From the cell containing the given text, extract its center point as (x, y) coordinate. 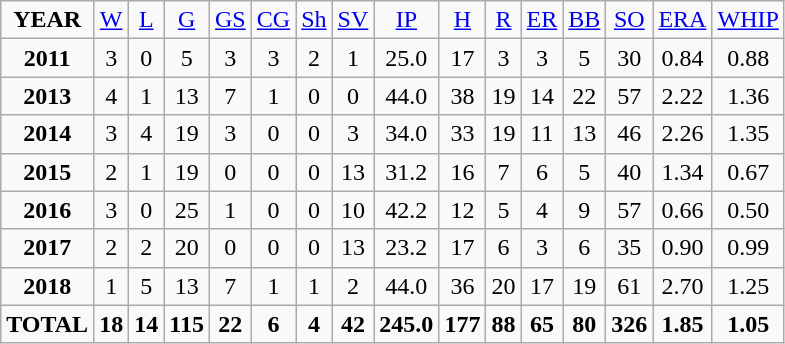
88 (504, 324)
33 (462, 134)
46 (630, 134)
TOTAL (48, 324)
40 (630, 172)
GS (231, 20)
0.66 (682, 210)
2013 (48, 96)
Sh (314, 20)
WHIP (748, 20)
1.35 (748, 134)
CG (273, 20)
0.88 (748, 58)
BB (584, 20)
1.36 (748, 96)
0.99 (748, 248)
SO (630, 20)
YEAR (48, 20)
18 (112, 324)
SV (353, 20)
1.85 (682, 324)
35 (630, 248)
326 (630, 324)
2.22 (682, 96)
1.25 (748, 286)
ER (542, 20)
245.0 (406, 324)
115 (187, 324)
10 (353, 210)
2016 (48, 210)
80 (584, 324)
36 (462, 286)
1.05 (748, 324)
25 (187, 210)
2017 (48, 248)
R (504, 20)
42.2 (406, 210)
38 (462, 96)
2011 (48, 58)
0.50 (748, 210)
0.67 (748, 172)
0.84 (682, 58)
23.2 (406, 248)
H (462, 20)
30 (630, 58)
9 (584, 210)
2015 (48, 172)
12 (462, 210)
2018 (48, 286)
ERA (682, 20)
L (146, 20)
16 (462, 172)
11 (542, 134)
2.70 (682, 286)
31.2 (406, 172)
G (187, 20)
177 (462, 324)
61 (630, 286)
34.0 (406, 134)
IP (406, 20)
65 (542, 324)
2014 (48, 134)
W (112, 20)
0.90 (682, 248)
1.34 (682, 172)
25.0 (406, 58)
2.26 (682, 134)
42 (353, 324)
